Output the [x, y] coordinate of the center of the cell containing the given text.  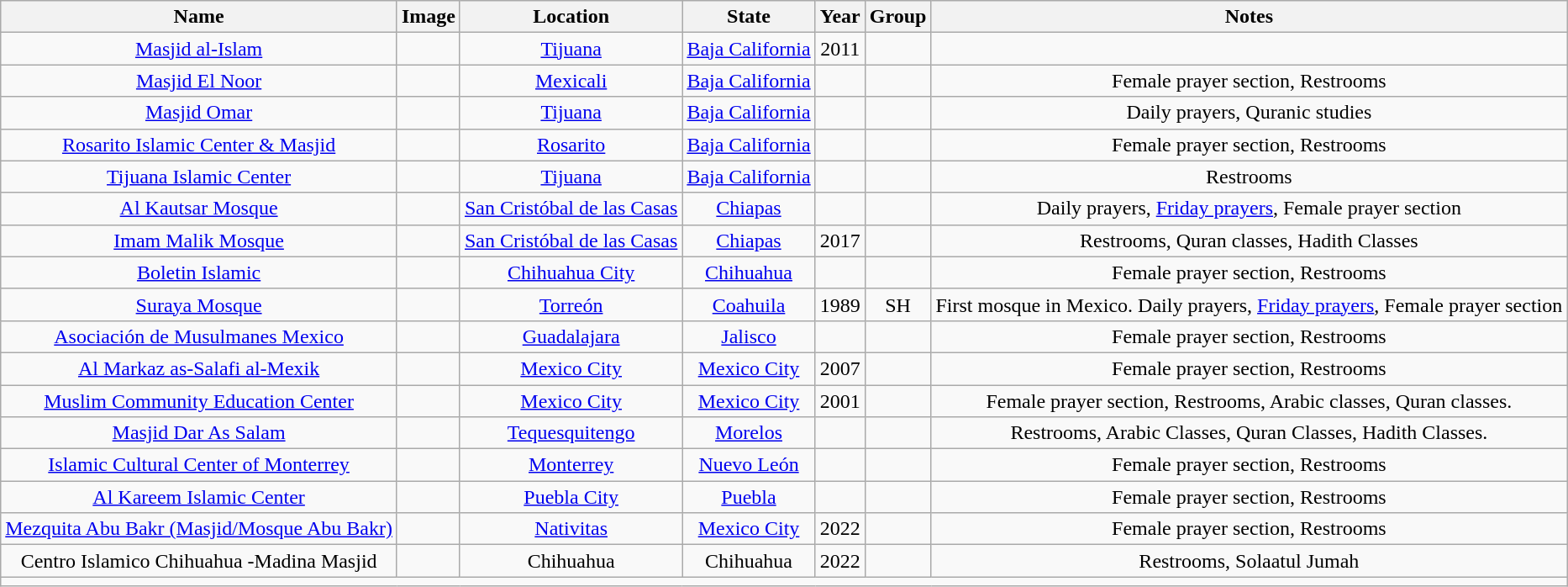
Restrooms [1249, 177]
Monterrey [571, 465]
Morelos [749, 433]
First mosque in Mexico. Daily prayers, Friday prayers, Female prayer section [1249, 304]
Nuevo León [749, 465]
Masjid al-Islam [199, 49]
Year [840, 17]
Tijuana Islamic Center [199, 177]
Restrooms, Solaatul Jumah [1249, 561]
Islamic Cultural Center of Monterrey [199, 465]
Boletin Islamic [199, 272]
Tequesquitengo [571, 433]
2011 [840, 49]
Imam Malik Mosque [199, 241]
State [749, 17]
Notes [1249, 17]
Torreón [571, 304]
Nativitas [571, 529]
Puebla City [571, 497]
Image [429, 17]
Al Kareem Islamic Center [199, 497]
Rosarito Islamic Center & Masjid [199, 145]
Masjid Omar [199, 113]
Masjid El Noor [199, 81]
Restrooms, Quran classes, Hadith Classes [1249, 241]
Daily prayers, Quranic studies [1249, 113]
SH [897, 304]
Masjid Dar As Salam [199, 433]
Rosarito [571, 145]
Group [897, 17]
Centro Islamico Chihuahua -Madina Masjid [199, 561]
Suraya Mosque [199, 304]
Female prayer section, Restrooms, Arabic classes, Quran classes. [1249, 401]
Guadalajara [571, 336]
1989 [840, 304]
Asociación de Musulmanes Mexico [199, 336]
Al Markaz as-Salafi al-Mexik [199, 368]
Puebla [749, 497]
Muslim Community Education Center [199, 401]
2001 [840, 401]
2017 [840, 241]
Jalisco [749, 336]
Location [571, 17]
Chihuahua City [571, 272]
2007 [840, 368]
Al Kautsar Mosque [199, 209]
Coahuila [749, 304]
Daily prayers, Friday prayers, Female prayer section [1249, 209]
Name [199, 17]
Mezquita Abu Bakr (Masjid/Mosque Abu Bakr) [199, 529]
Restrooms, Arabic Classes, Quran Classes, Hadith Classes. [1249, 433]
Mexicali [571, 81]
